Capture the cell that displays the provided text and extract its (x, y) central coordinate. 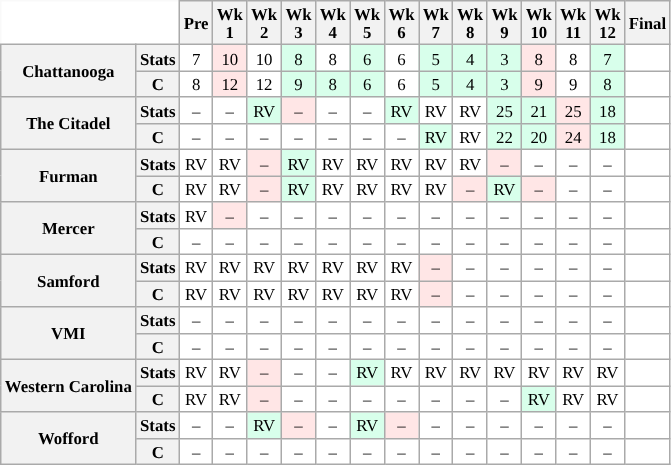
Chattanooga (68, 71)
Wk7 (436, 23)
20 (539, 137)
Final (648, 23)
21 (539, 111)
VMI (68, 333)
Wk3 (298, 23)
Wk12 (607, 23)
Western Carolina (68, 386)
Wk9 (504, 23)
Wk5 (367, 23)
Wk2 (264, 23)
Wk1 (230, 23)
Wk6 (401, 23)
Furman (68, 176)
Samford (68, 281)
Wofford (68, 438)
Wk10 (539, 23)
Wk11 (573, 23)
The Citadel (68, 124)
Wk4 (333, 23)
Mercer (68, 228)
Wk8 (470, 23)
22 (504, 137)
Pre (196, 23)
24 (573, 137)
